Determine the [x, y] coordinate at the center of the cell enclosing the given text.  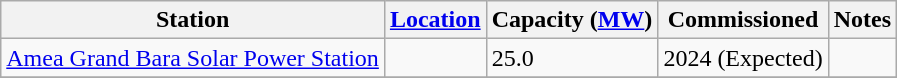
25.0 [572, 58]
Station [193, 20]
2024 (Expected) [743, 58]
Location [435, 20]
Capacity (MW) [572, 20]
Notes [862, 20]
Amea Grand Bara Solar Power Station [193, 58]
Commissioned [743, 20]
